Detect which cell encompasses the target text, then output its [X, Y] center coordinate. 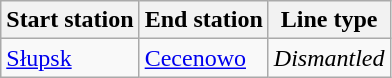
End station [204, 20]
Line type [329, 20]
Słupsk [70, 58]
Dismantled [329, 58]
Start station [70, 20]
Cecenowo [204, 58]
